Provide the [X, Y] coordinate of the cell's center where the given text is located.  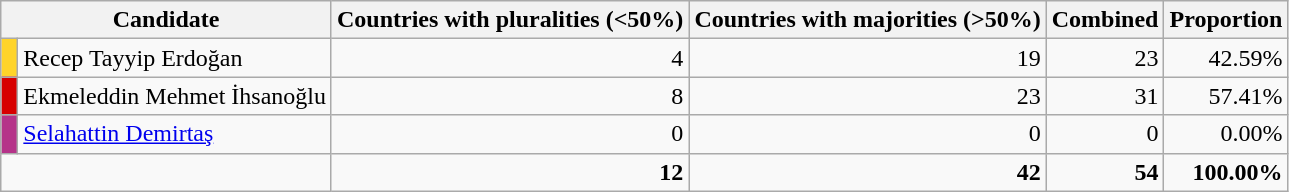
Proportion [1226, 20]
12 [510, 172]
54 [1105, 172]
Countries with pluralities (<50%) [510, 20]
Combined [1105, 20]
57.41% [1226, 96]
Recep Tayyip Erdoğan [175, 58]
100.00% [1226, 172]
42 [868, 172]
42.59% [1226, 58]
Countries with majorities (>50%) [868, 20]
4 [510, 58]
Candidate [166, 20]
8 [510, 96]
0.00% [1226, 134]
19 [868, 58]
Selahattin Demirtaş [175, 134]
Ekmeleddin Mehmet İhsanoğlu [175, 96]
31 [1105, 96]
